Detect which cell encompasses the target text, then output its (X, Y) center coordinate. 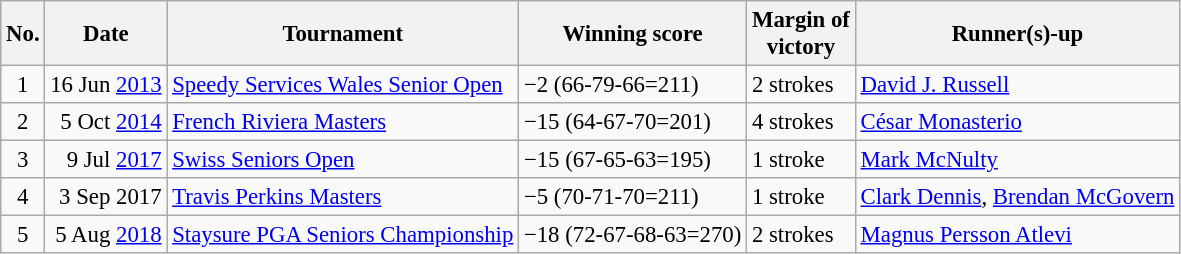
5 Oct 2014 (106, 122)
4 (23, 197)
Mark McNulty (1017, 160)
Winning score (633, 34)
Clark Dennis, Brendan McGovern (1017, 197)
Date (106, 34)
No. (23, 34)
−15 (67-65-63=195) (633, 160)
4 strokes (802, 122)
−5 (70-71-70=211) (633, 197)
1 (23, 85)
5 (23, 235)
−2 (66-79-66=211) (633, 85)
−15 (64-67-70=201) (633, 122)
Speedy Services Wales Senior Open (343, 85)
9 Jul 2017 (106, 160)
16 Jun 2013 (106, 85)
Staysure PGA Seniors Championship (343, 235)
Runner(s)-up (1017, 34)
5 Aug 2018 (106, 235)
Tournament (343, 34)
3 (23, 160)
Magnus Persson Atlevi (1017, 235)
David J. Russell (1017, 85)
César Monasterio (1017, 122)
Travis Perkins Masters (343, 197)
French Riviera Masters (343, 122)
−18 (72-67-68-63=270) (633, 235)
Swiss Seniors Open (343, 160)
3 Sep 2017 (106, 197)
Margin ofvictory (802, 34)
2 (23, 122)
